For the text-containing cell, return its midpoint in (X, Y) coordinate format. 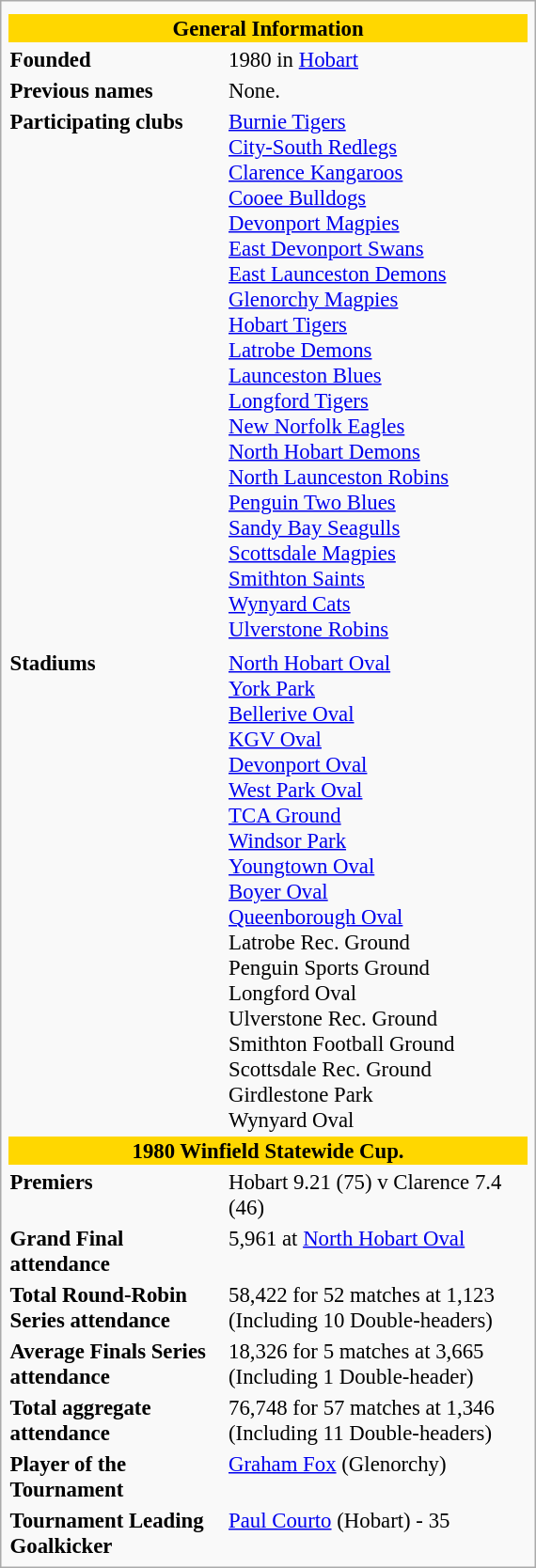
Premiers (117, 1194)
Previous names (117, 90)
Participating clubs (117, 375)
Total aggregate attendance (117, 1419)
Stadiums (117, 891)
Grand Final attendance (117, 1250)
Paul Courto (Hobart) - 35 (378, 1532)
Hobart 9.21 (75) v Clarence 7.4 (46) (378, 1194)
Graham Fox (Glenorchy) (378, 1476)
5,961 at North Hobart Oval (378, 1250)
Average Finals Series attendance (117, 1363)
None. (378, 90)
1980 Winfield Statewide Cup. (268, 1151)
76,748 for 57 matches at 1,346 (Including 11 Double-headers) (378, 1419)
Tournament Leading Goalkicker (117, 1532)
General Information (268, 28)
Player of the Tournament (117, 1476)
58,422 for 52 matches at 1,123 (Including 10 Double-headers) (378, 1307)
1980 in Hobart (378, 59)
Founded (117, 59)
18,326 for 5 matches at 3,665 (Including 1 Double-header) (378, 1363)
Total Round-Robin Series attendance (117, 1307)
